From the cell containing the given text, extract its center point as (x, y) coordinate. 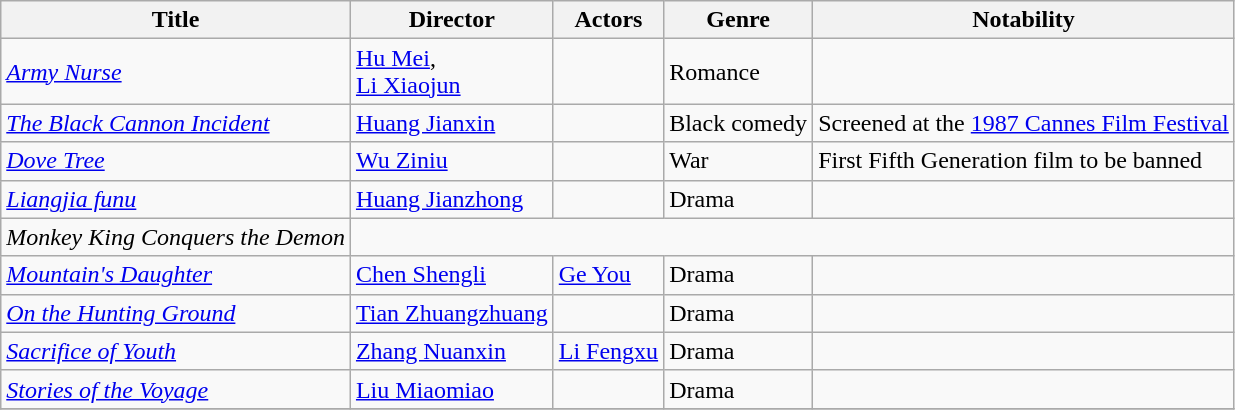
First Fifth Generation film to be banned (1024, 161)
Stories of the Voyage (176, 389)
Zhang Nuanxin (452, 351)
Hu Mei,Li Xiaojun (452, 72)
On the Hunting Ground (176, 313)
Mountain's Daughter (176, 275)
Genre (738, 20)
Chen Shengli (452, 275)
Notability (1024, 20)
Ge You (608, 275)
Li Fengxu (608, 351)
Tian Zhuangzhuang (452, 313)
The Black Cannon Incident (176, 123)
Wu Ziniu (452, 161)
Huang Jianzhong (452, 199)
Monkey King Conquers the Demon (176, 237)
Romance (738, 72)
War (738, 161)
Sacrifice of Youth (176, 351)
Actors (608, 20)
Army Nurse (176, 72)
Liangjia funu (176, 199)
Black comedy (738, 123)
Title (176, 20)
Liu Miaomiao (452, 389)
Screened at the 1987 Cannes Film Festival (1024, 123)
Huang Jianxin (452, 123)
Dove Tree (176, 161)
Director (452, 20)
